Determine the [X, Y] coordinate at the center of the cell enclosing the given text.  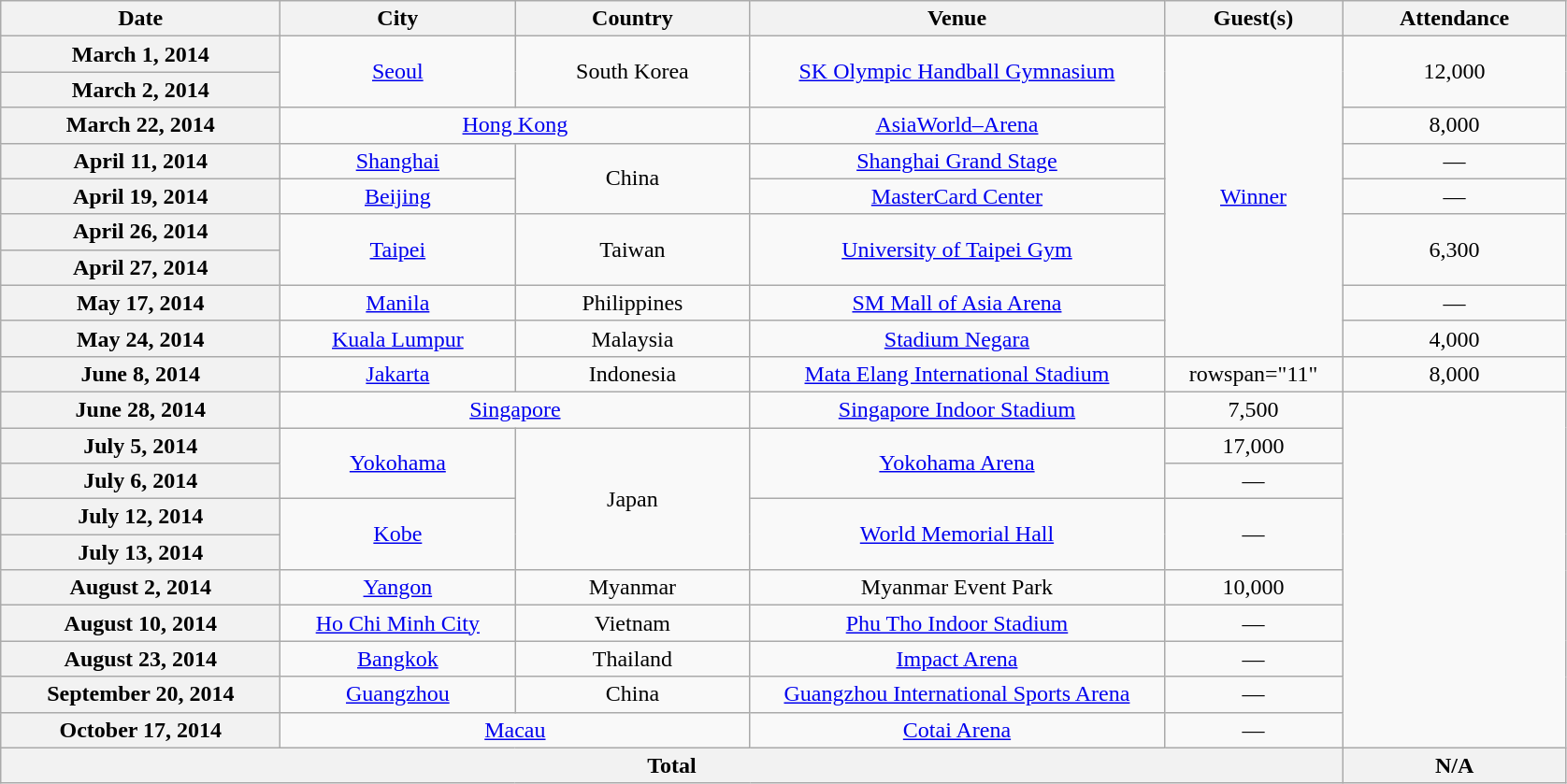
Macau [515, 730]
Phu Tho Indoor Stadium [957, 623]
Myanmar Event Park [957, 588]
City [398, 19]
rowspan="11" [1253, 374]
July 5, 2014 [140, 446]
Cotai Arena [957, 730]
May 17, 2014 [140, 303]
Guangzhou International Sports Arena [957, 694]
March 2, 2014 [140, 90]
Japan [632, 499]
March 1, 2014 [140, 54]
July 13, 2014 [140, 552]
Manila [398, 303]
April 27, 2014 [140, 267]
April 26, 2014 [140, 232]
October 17, 2014 [140, 730]
Vietnam [632, 623]
Date [140, 19]
Country [632, 19]
July 12, 2014 [140, 517]
Jakarta [398, 374]
Kobe [398, 535]
April 19, 2014 [140, 196]
Yokohama Arena [957, 463]
Guangzhou [398, 694]
Singapore [515, 409]
7,500 [1253, 409]
MasterCard Center [957, 196]
Ho Chi Minh City [398, 623]
World Memorial Hall [957, 535]
Singapore Indoor Stadium [957, 409]
Taipei [398, 249]
6,300 [1455, 249]
Impact Arena [957, 659]
April 11, 2014 [140, 161]
Venue [957, 19]
Shanghai Grand Stage [957, 161]
Indonesia [632, 374]
June 28, 2014 [140, 409]
March 22, 2014 [140, 125]
10,000 [1253, 588]
AsiaWorld–Arena [957, 125]
17,000 [1253, 446]
July 6, 2014 [140, 481]
Shanghai [398, 161]
August 10, 2014 [140, 623]
Winner [1253, 196]
4,000 [1455, 338]
Stadium Negara [957, 338]
Total [671, 765]
Kuala Lumpur [398, 338]
Malaysia [632, 338]
Yokohama [398, 463]
Bangkok [398, 659]
August 23, 2014 [140, 659]
May 24, 2014 [140, 338]
Myanmar [632, 588]
Guest(s) [1253, 19]
Yangon [398, 588]
N/A [1455, 765]
Seoul [398, 72]
Mata Elang International Stadium [957, 374]
Taiwan [632, 249]
Hong Kong [515, 125]
Philippines [632, 303]
SK Olympic Handball Gymnasium [957, 72]
South Korea [632, 72]
12,000 [1455, 72]
Thailand [632, 659]
August 2, 2014 [140, 588]
Attendance [1455, 19]
June 8, 2014 [140, 374]
University of Taipei Gym [957, 249]
Beijing [398, 196]
SM Mall of Asia Arena [957, 303]
September 20, 2014 [140, 694]
